Search for the cell housing the specified text and yield its [x, y] center coordinate. 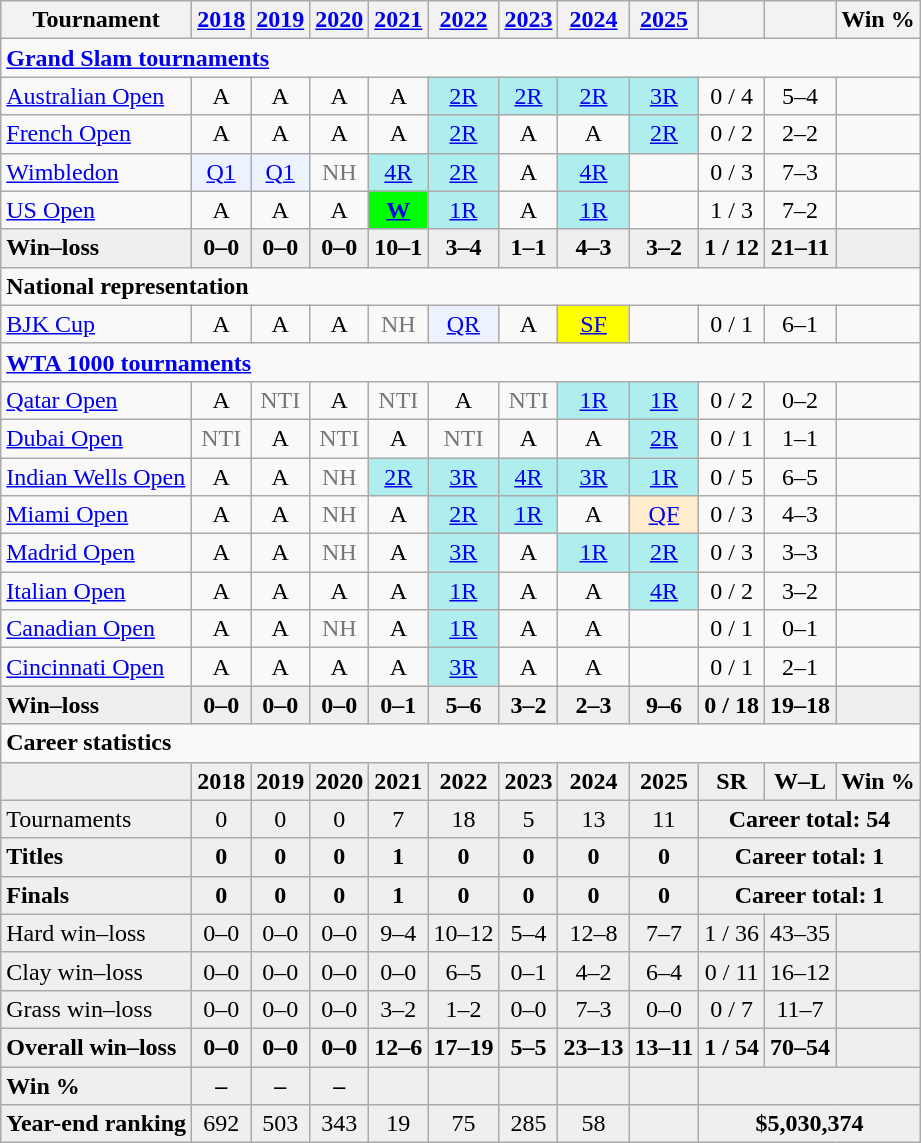
1 / 12 [732, 248]
BJK Cup [96, 324]
0 / 18 [732, 705]
5–5 [528, 1047]
Grand Slam tournaments [461, 58]
1 / 54 [732, 1047]
SF [594, 324]
70–54 [800, 1047]
Clay win–loss [96, 971]
6–1 [800, 324]
343 [340, 1124]
3–4 [464, 248]
French Open [96, 134]
2–3 [594, 705]
12–6 [398, 1047]
Qatar Open [96, 400]
11 [664, 819]
Hard win–loss [96, 933]
692 [222, 1124]
Overall win–loss [96, 1047]
National representation [461, 286]
6–4 [664, 971]
Dubai Open [96, 438]
0 / 4 [732, 96]
503 [280, 1124]
5–6 [464, 705]
0 / 11 [732, 971]
75 [464, 1124]
0 / 5 [732, 477]
11–7 [800, 1009]
4–2 [594, 971]
21–11 [800, 248]
Year-end ranking [96, 1124]
19 [398, 1124]
13–11 [664, 1047]
2–2 [800, 134]
285 [528, 1124]
SR [732, 781]
43–35 [800, 933]
Titles [96, 857]
7–2 [800, 210]
5 [528, 819]
23–13 [594, 1047]
Career total: 54 [810, 819]
0–2 [800, 400]
10–12 [464, 933]
US Open [96, 210]
Wimbledon [96, 172]
1–2 [464, 1009]
9–6 [664, 705]
Finals [96, 895]
16–12 [800, 971]
1 / 36 [732, 933]
QR [464, 324]
Indian Wells Open [96, 477]
1 / 3 [732, 210]
Career statistics [461, 743]
2–1 [800, 667]
58 [594, 1124]
9–4 [398, 933]
Tournaments [96, 819]
W–L [800, 781]
13 [594, 819]
Canadian Open [96, 629]
Cincinnati Open [96, 667]
WTA 1000 tournaments [461, 362]
3–3 [800, 553]
7 [398, 819]
Tournament [96, 20]
19–18 [800, 705]
12–8 [594, 933]
10–1 [398, 248]
Madrid Open [96, 553]
Italian Open [96, 591]
Miami Open [96, 515]
W [398, 210]
Australian Open [96, 96]
18 [464, 819]
0 / 7 [732, 1009]
7–7 [664, 933]
17–19 [464, 1047]
Grass win–loss [96, 1009]
QF [664, 515]
$5,030,374 [810, 1124]
